Identify which cell holds the provided text, then report its [X, Y] central coordinate. 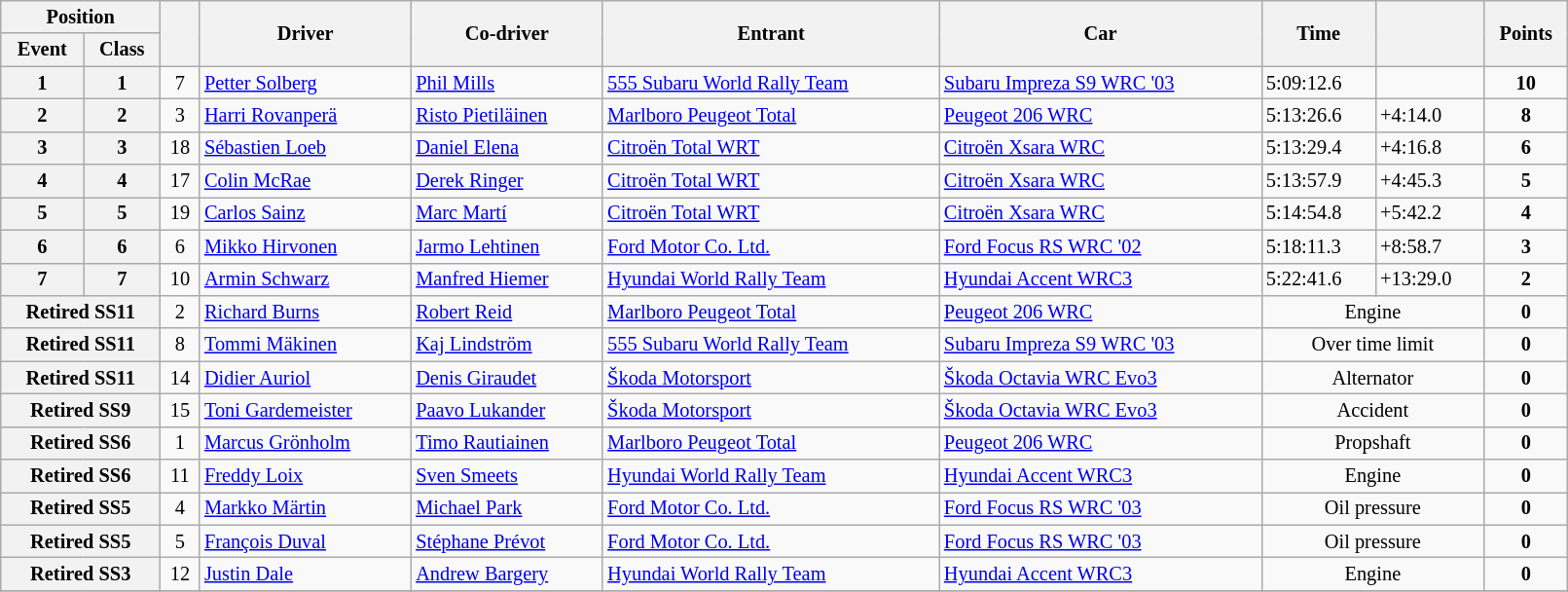
Retired SS9 [81, 410]
Daniel Elena [506, 148]
Class [123, 50]
11 [180, 476]
+4:14.0 [1429, 115]
François Duval [306, 541]
Freddy Loix [306, 476]
+4:16.8 [1429, 148]
Denis Giraudet [506, 378]
19 [180, 213]
Andrew Bargery [506, 573]
Entrant [771, 33]
Markko Märtin [306, 508]
5:09:12.6 [1318, 83]
Marcus Grönholm [306, 443]
Risto Pietiläinen [506, 115]
5:22:41.6 [1318, 279]
Car [1100, 33]
17 [180, 181]
Richard Burns [306, 312]
15 [180, 410]
Toni Gardemeister [306, 410]
+4:45.3 [1429, 181]
5:13:29.4 [1318, 148]
5:18:11.3 [1318, 246]
Paavo Lukander [506, 410]
Time [1318, 33]
Phil Mills [506, 83]
+8:58.7 [1429, 246]
Colin McRae [306, 181]
12 [180, 573]
Position [81, 17]
Carlos Sainz [306, 213]
Stéphane Prévot [506, 541]
Petter Solberg [306, 83]
Kaj Lindström [506, 345]
Driver [306, 33]
Armin Schwarz [306, 279]
Derek Ringer [506, 181]
+13:29.0 [1429, 279]
Tommi Mäkinen [306, 345]
14 [180, 378]
Timo Rautiainen [506, 443]
Didier Auriol [306, 378]
Sébastien Loeb [306, 148]
Harri Rovanperä [306, 115]
5:13:26.6 [1318, 115]
Sven Smeets [506, 476]
5:13:57.9 [1318, 181]
Manfred Hiemer [506, 279]
Points [1526, 33]
18 [180, 148]
Justin Dale [306, 573]
Event [43, 50]
Ford Focus RS WRC '02 [1100, 246]
Jarmo Lehtinen [506, 246]
Michael Park [506, 508]
Robert Reid [506, 312]
Mikko Hirvonen [306, 246]
Accident [1372, 410]
Marc Martí [506, 213]
Propshaft [1372, 443]
Over time limit [1372, 345]
5:14:54.8 [1318, 213]
Co-driver [506, 33]
+5:42.2 [1429, 213]
Alternator [1372, 378]
Retired SS3 [81, 573]
